Provide the (X, Y) coordinate of the cell's center where the given text is located.  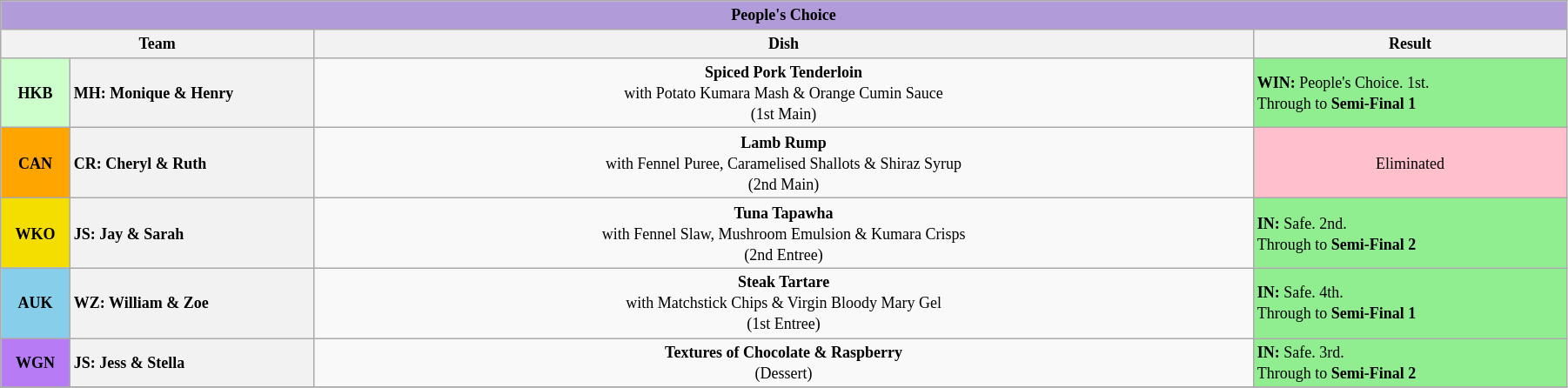
CAN (36, 164)
JS: Jess & Stella (191, 364)
CR: Cheryl & Ruth (191, 164)
Steak Tartarewith Matchstick Chips & Virgin Bloody Mary Gel(1st Entree) (784, 303)
Tuna Tapawhawith Fennel Slaw, Mushroom Emulsion & Kumara Crisps(2nd Entree) (784, 233)
People's Choice (784, 16)
IN: Safe. 2nd.Through to Semi-Final 2 (1410, 233)
Spiced Pork Tenderloinwith Potato Kumara Mash & Orange Cumin Sauce(1st Main) (784, 92)
WGN (36, 364)
Lamb Rumpwith Fennel Puree, Caramelised Shallots & Shiraz Syrup(2nd Main) (784, 164)
AUK (36, 303)
Result (1410, 43)
Textures of Chocolate & Raspberry(Dessert) (784, 364)
MH: Monique & Henry (191, 92)
JS: Jay & Sarah (191, 233)
WZ: William & Zoe (191, 303)
WKO (36, 233)
Dish (784, 43)
Eliminated (1410, 164)
IN: Safe. 3rd.Through to Semi-Final 2 (1410, 364)
Team (157, 43)
HKB (36, 92)
IN: Safe. 4th.Through to Semi-Final 1 (1410, 303)
WIN: People's Choice. 1st.Through to Semi-Final 1 (1410, 92)
